Return the [x, y] coordinate for the center point of the cell that contains the specified text.  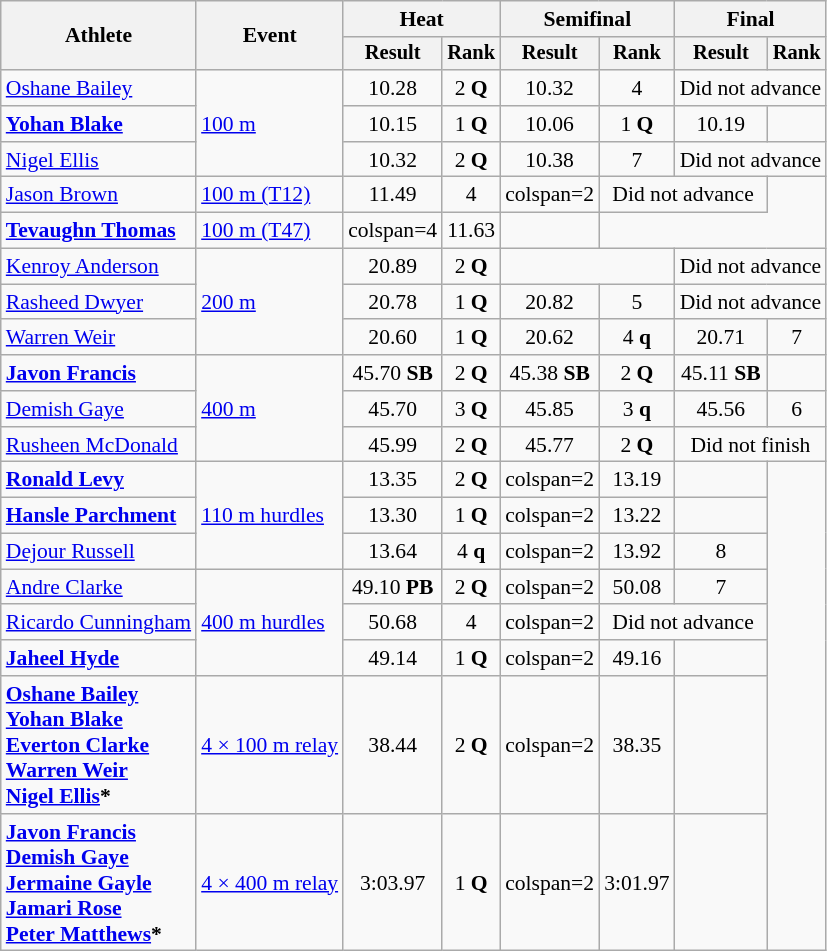
Demish Gaye [98, 409]
10.28 [392, 88]
45.38 SB [550, 373]
10.38 [550, 160]
4 × 100 m relay [270, 745]
10.15 [392, 124]
50.08 [636, 587]
45.77 [550, 445]
10.06 [550, 124]
Jason Brown [98, 195]
100 m (T47) [270, 231]
20.60 [392, 338]
13.30 [392, 516]
Oshane BaileyYohan BlakeEverton ClarkeWarren WeirNigel Ellis* [98, 745]
45.85 [550, 409]
13.22 [636, 516]
11.63 [471, 231]
49.10 PB [392, 587]
49.16 [636, 658]
13.19 [636, 480]
Ricardo Cunningham [98, 623]
Ronald Levy [98, 480]
45.56 [721, 409]
Rusheen McDonald [98, 445]
Oshane Bailey [98, 88]
Dejour Russell [98, 552]
20.62 [550, 338]
11.49 [392, 195]
38.35 [636, 745]
Hansle Parchment [98, 516]
38.44 [392, 745]
50.68 [392, 623]
Athlete [98, 36]
Rasheed Dwyer [98, 302]
400 m [270, 408]
Tevaughn Thomas [98, 231]
Jaheel Hyde [98, 658]
5 [636, 302]
3 q [636, 409]
110 m hurdles [270, 516]
400 m hurdles [270, 622]
Final [751, 19]
Yohan Blake [98, 124]
200 m [270, 302]
Event [270, 36]
8 [721, 552]
Andre Clarke [98, 587]
Kenroy Anderson [98, 267]
45.70 [392, 409]
45.99 [392, 445]
20.71 [721, 338]
13.92 [636, 552]
45.11 SB [721, 373]
colspan=4 [392, 231]
49.14 [392, 658]
Javon Francis [98, 373]
3 Q [471, 409]
Did not finish [751, 445]
Warren Weir [98, 338]
20.78 [392, 302]
20.82 [550, 302]
6 [796, 409]
Semifinal [588, 19]
Nigel Ellis [98, 160]
20.89 [392, 267]
13.35 [392, 480]
Heat [422, 19]
13.64 [392, 552]
10.19 [721, 124]
100 m (T12) [270, 195]
45.70 SB [392, 373]
100 m [270, 124]
